Search for the cell housing the specified text and yield its (x, y) center coordinate. 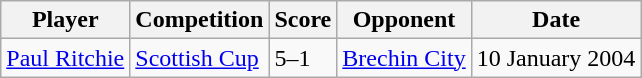
Player (66, 20)
10 January 2004 (556, 58)
Scottish Cup (200, 58)
5–1 (303, 58)
Paul Ritchie (66, 58)
Opponent (404, 20)
Score (303, 20)
Date (556, 20)
Brechin City (404, 58)
Competition (200, 20)
